Return (X, Y) of the center of cell containing provided text 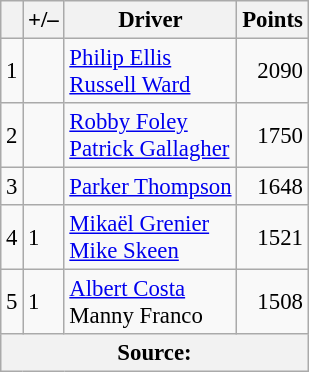
1521 (272, 238)
Albert Costa Manny Franco (150, 302)
2 (12, 136)
1648 (272, 187)
Parker Thompson (150, 187)
5 (12, 302)
1508 (272, 302)
Robby Foley Patrick Gallagher (150, 136)
2090 (272, 72)
3 (12, 187)
Source: (154, 353)
1750 (272, 136)
Mikaël Grenier Mike Skeen (150, 238)
4 (12, 238)
Points (272, 20)
+/– (44, 20)
Philip Ellis Russell Ward (150, 72)
Driver (150, 20)
